Return the [x, y] coordinate for the center point of the cell that contains the specified text.  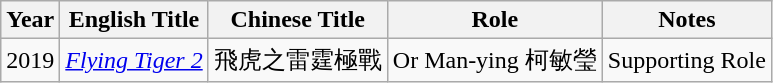
2019 [30, 60]
Chinese Title [298, 20]
Notes [686, 20]
飛虎之雷霆極戰 [298, 60]
Role [494, 20]
Or Man-ying 柯敏瑩 [494, 60]
Supporting Role [686, 60]
Year [30, 20]
Flying Tiger 2 [134, 60]
English Title [134, 20]
